Return the [X, Y] coordinate for the center point of the cell that contains the specified text.  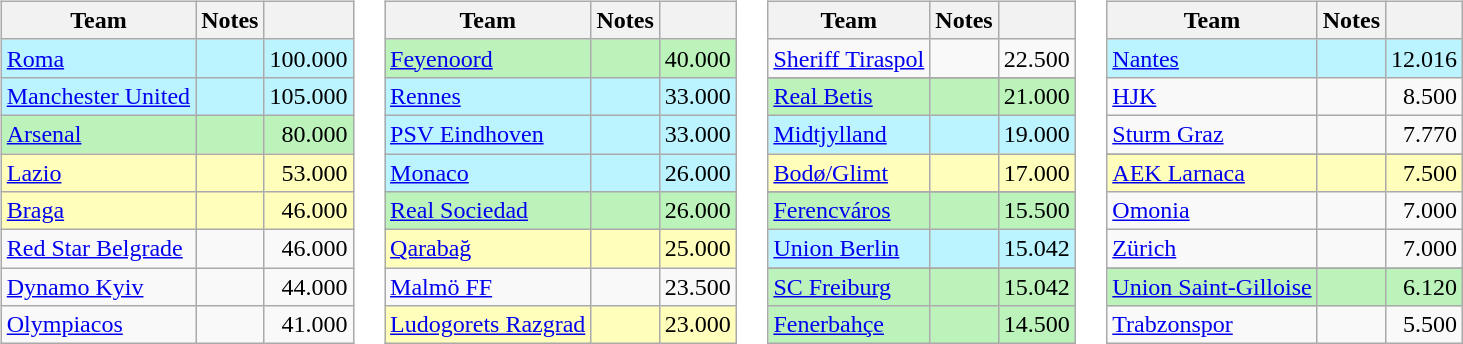
Manchester United [98, 96]
AEK Larnaca [1212, 173]
7.500 [1424, 173]
Lazio [98, 173]
80.000 [308, 134]
Olympiacos [98, 325]
15.500 [1036, 211]
Monaco [488, 173]
14.500 [1036, 325]
22.500 [1036, 58]
40.000 [698, 58]
7.770 [1424, 134]
Rennes [488, 96]
Braga [98, 211]
Feyenoord [488, 58]
Malmö FF [488, 287]
HJK [1212, 96]
Roma [98, 58]
Zürich [1212, 249]
Bodø/Glimt [849, 173]
Omonia [1212, 211]
19.000 [1036, 134]
8.500 [1424, 96]
25.000 [698, 249]
Real Betis [849, 96]
5.500 [1424, 325]
41.000 [308, 325]
Sturm Graz [1212, 134]
Midtjylland [849, 134]
21.000 [1036, 96]
Real Sociedad [488, 211]
Ferencváros [849, 211]
17.000 [1036, 173]
Qarabağ [488, 249]
Sheriff Tiraspol [849, 58]
Union Berlin [849, 249]
23.000 [698, 325]
6.120 [1424, 287]
44.000 [308, 287]
23.500 [698, 287]
100.000 [308, 58]
53.000 [308, 173]
Ludogorets Razgrad [488, 325]
Fenerbahçe [849, 325]
Arsenal [98, 134]
SC Freiburg [849, 287]
Dynamo Kyiv [98, 287]
105.000 [308, 96]
Union Saint-Gilloise [1212, 287]
Red Star Belgrade [98, 249]
PSV Eindhoven [488, 134]
Nantes [1212, 58]
Trabzonspor [1212, 325]
12.016 [1424, 58]
